From the cell containing the given text, extract its center point as [x, y] coordinate. 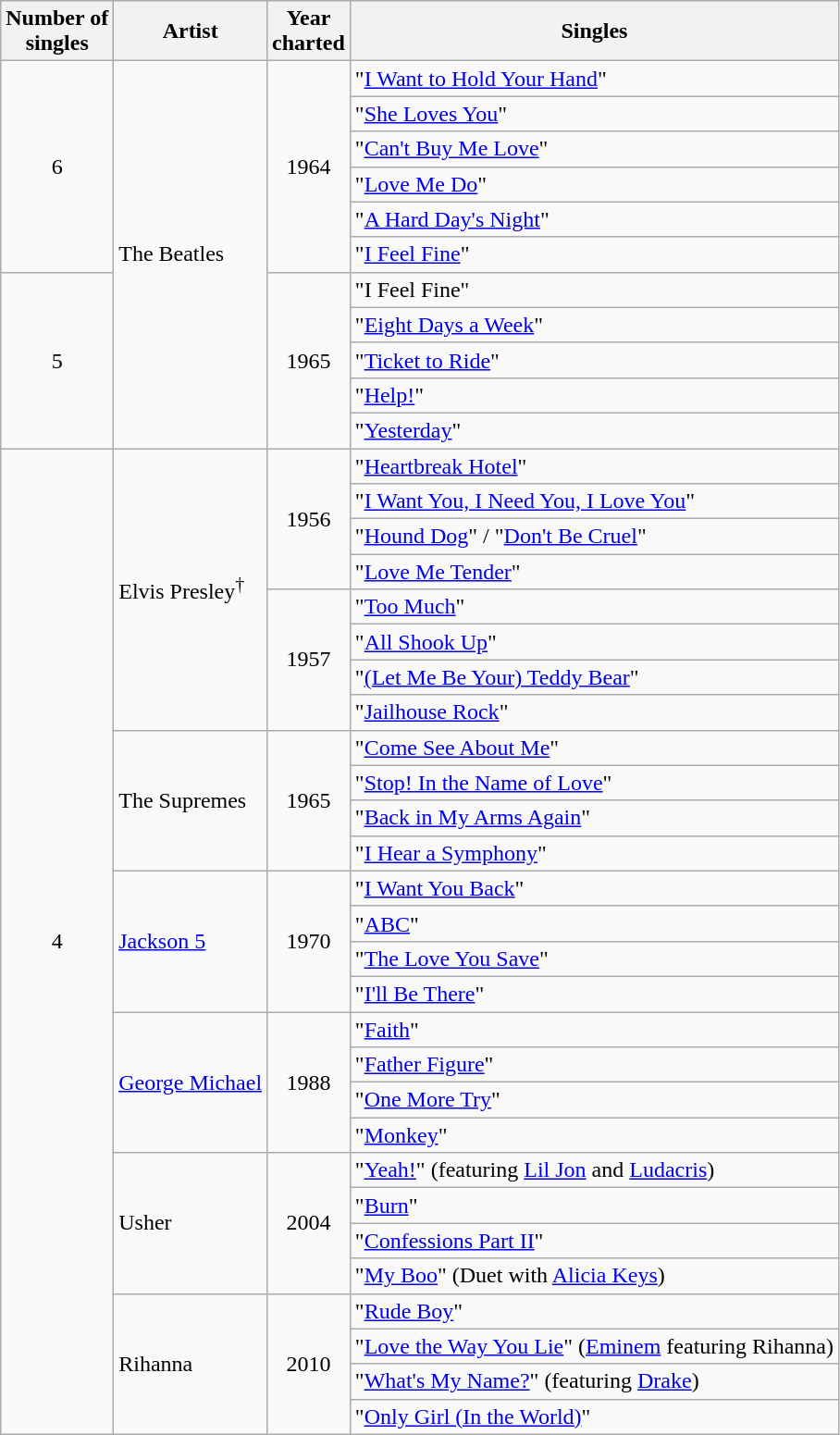
"ABC" [594, 923]
"The Love You Save" [594, 959]
"Hound Dog" / "Don't Be Cruel" [594, 537]
"Can't Buy Me Love" [594, 149]
"Heartbreak Hotel" [594, 465]
Yearcharted [309, 31]
The Supremes [191, 800]
1956 [309, 518]
"Stop! In the Name of Love" [594, 783]
"Back in My Arms Again" [594, 818]
"I Want You Back" [594, 888]
1970 [309, 941]
"I Want to Hold Your Hand" [594, 79]
"Jailhouse Rock" [594, 712]
"My Boo" (Duet with Alicia Keys) [594, 1276]
Elvis Presley† [191, 588]
"Only Girl (In the World)" [594, 1416]
"Monkey" [594, 1135]
"Too Much" [594, 607]
"Help!" [594, 395]
George Michael [191, 1082]
4 [57, 941]
Number ofsingles [57, 31]
Singles [594, 31]
"Ticket to Ride" [594, 360]
6 [57, 167]
"Love the Way You Lie" (Eminem featuring Rihanna) [594, 1346]
"Father Figure" [594, 1065]
"Faith" [594, 1030]
"Burn" [594, 1206]
5 [57, 360]
"What's My Name?" (featuring Drake) [594, 1381]
The Beatles [191, 255]
Artist [191, 31]
2004 [309, 1223]
"I'll Be There" [594, 994]
Rihanna [191, 1364]
"Confessions Part II" [594, 1241]
"Love Me Tender" [594, 572]
1988 [309, 1082]
"Come See About Me" [594, 748]
"(Let Me Be Your) Teddy Bear" [594, 677]
"Rude Boy" [594, 1311]
Usher [191, 1223]
"She Loves You" [594, 114]
"All Shook Up" [594, 642]
"Yesterday" [594, 430]
"Eight Days a Week" [594, 325]
"Love Me Do" [594, 184]
2010 [309, 1364]
"I Want You, I Need You, I Love You" [594, 501]
Jackson 5 [191, 941]
"One More Try" [594, 1100]
"Yeah!" (featuring Lil Jon and Ludacris) [594, 1170]
1957 [309, 660]
"A Hard Day's Night" [594, 219]
1964 [309, 167]
"I Hear a Symphony" [594, 853]
